Find where the given text appears and provide that cell's center as [X, Y] coordinate. 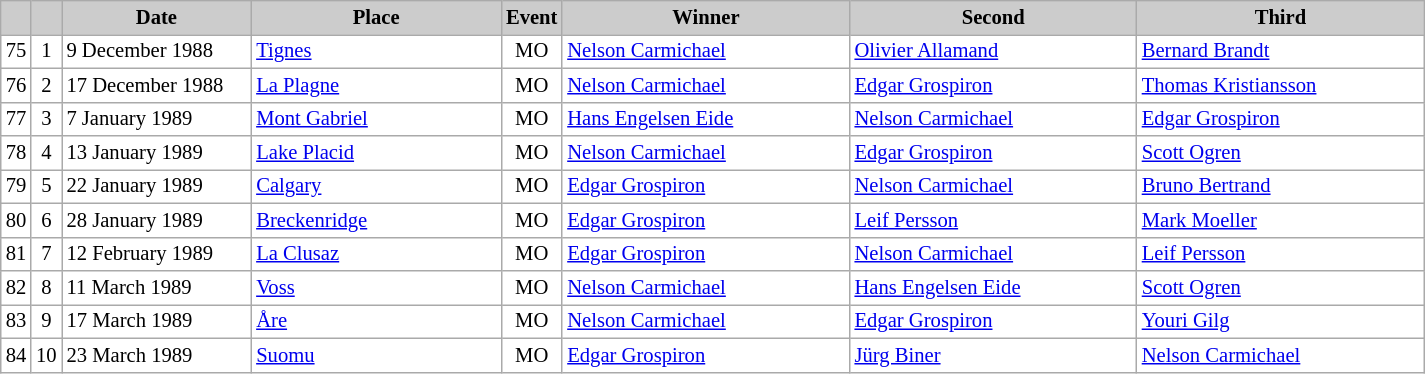
9 December 1988 [157, 51]
Jürg Biner [994, 355]
Calgary [376, 186]
9 [46, 321]
Youri Gilg [1280, 321]
12 February 1989 [157, 254]
7 January 1989 [157, 119]
83 [16, 321]
78 [16, 153]
Tignes [376, 51]
Lake Placid [376, 153]
81 [16, 254]
Date [157, 17]
La Clusaz [376, 254]
Bernard Brandt [1280, 51]
11 March 1989 [157, 287]
2 [46, 85]
10 [46, 355]
84 [16, 355]
Third [1280, 17]
80 [16, 220]
6 [46, 220]
76 [16, 85]
Winner [706, 17]
Bruno Bertrand [1280, 186]
Mont Gabriel [376, 119]
Olivier Allamand [994, 51]
Suomu [376, 355]
77 [16, 119]
17 December 1988 [157, 85]
79 [16, 186]
22 January 1989 [157, 186]
13 January 1989 [157, 153]
1 [46, 51]
8 [46, 287]
Breckenridge [376, 220]
Event [532, 17]
Voss [376, 287]
17 March 1989 [157, 321]
Mark Moeller [1280, 220]
La Plagne [376, 85]
Second [994, 17]
7 [46, 254]
3 [46, 119]
Åre [376, 321]
82 [16, 287]
5 [46, 186]
23 March 1989 [157, 355]
4 [46, 153]
75 [16, 51]
Thomas Kristiansson [1280, 85]
Place [376, 17]
28 January 1989 [157, 220]
